Return the (X, Y) coordinate for the center point of the cell that contains the specified text.  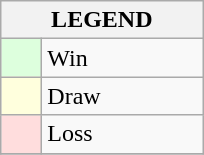
Draw (122, 96)
LEGEND (102, 20)
Win (122, 58)
Loss (122, 134)
